Output the (X, Y) coordinate of the center of the cell containing the given text.  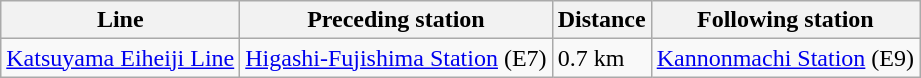
Distance (602, 20)
Kannonmachi Station (E9) (785, 58)
Katsuyama Eiheiji Line (120, 58)
Preceding station (396, 20)
0.7 km (602, 58)
Following station (785, 20)
Higashi-Fujishima Station (E7) (396, 58)
Line (120, 20)
